Search for the cell housing the specified text and yield its (X, Y) center coordinate. 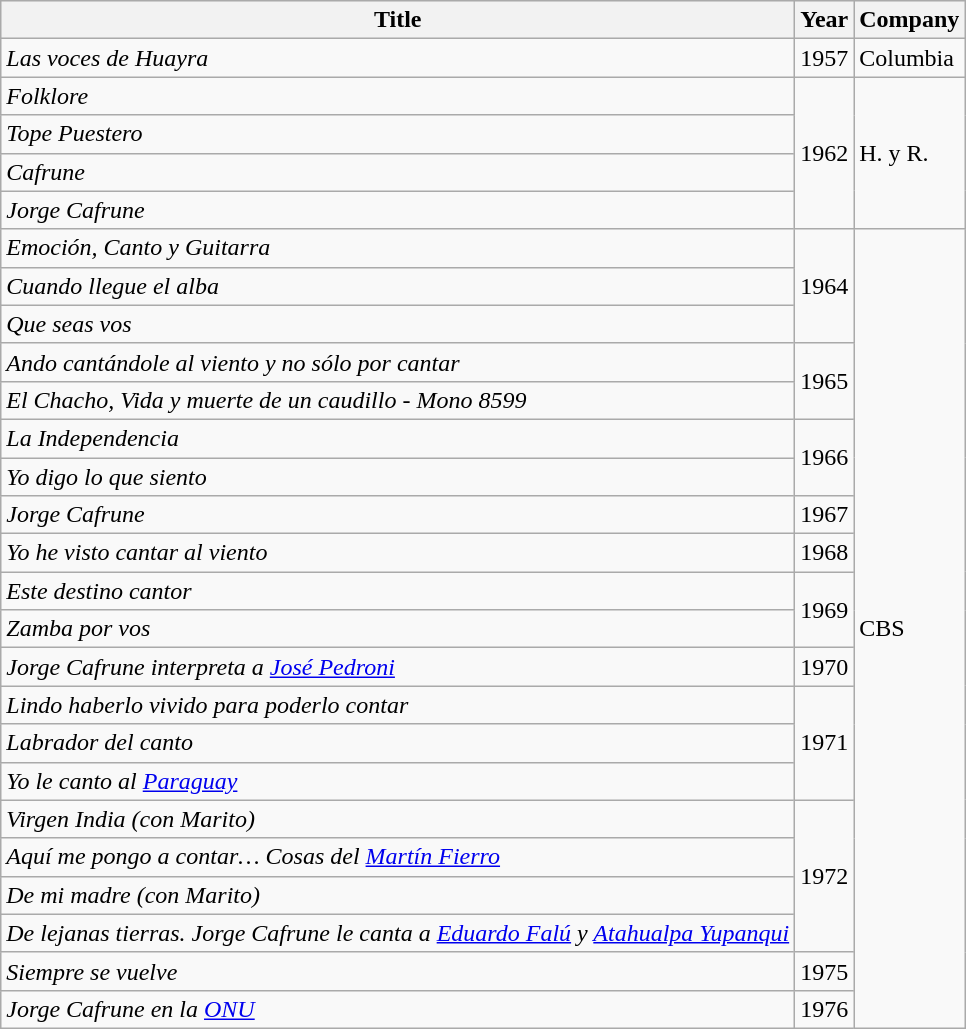
De mi madre (con Marito) (398, 895)
1962 (824, 153)
1957 (824, 58)
El Chacho, Vida y muerte de un caudillo - Mono 8599 (398, 400)
Yo le canto al Paraguay (398, 781)
Yo digo lo que siento (398, 477)
1976 (824, 1009)
1967 (824, 515)
Title (398, 20)
Zamba por vos (398, 629)
Emoción, Canto y Guitarra (398, 248)
La Independencia (398, 438)
Que seas vos (398, 324)
1975 (824, 971)
Virgen India (con Marito) (398, 819)
Tope Puestero (398, 134)
Folklore (398, 96)
Este destino cantor (398, 591)
1970 (824, 667)
Cuando llegue el alba (398, 286)
1971 (824, 743)
1968 (824, 553)
Aquí me pongo a contar… Cosas del Martín Fierro (398, 857)
CBS (910, 628)
1972 (824, 876)
De lejanas tierras. Jorge Cafrune le canta a Eduardo Falú y Atahualpa Yupanqui (398, 933)
Company (910, 20)
Lindo haberlo vivido para poderlo contar (398, 705)
1964 (824, 286)
Ando cantándole al viento y no sólo por cantar (398, 362)
Jorge Cafrune interpreta a José Pedroni (398, 667)
1965 (824, 381)
Labrador del canto (398, 743)
Cafrune (398, 172)
1969 (824, 610)
Yo he visto cantar al viento (398, 553)
H. y R. (910, 153)
Las voces de Huayra (398, 58)
Jorge Cafrune en la ONU (398, 1009)
Year (824, 20)
Siempre se vuelve (398, 971)
Columbia (910, 58)
1966 (824, 457)
